Return the (X, Y) coordinate for the center point of the cell that contains the specified text.  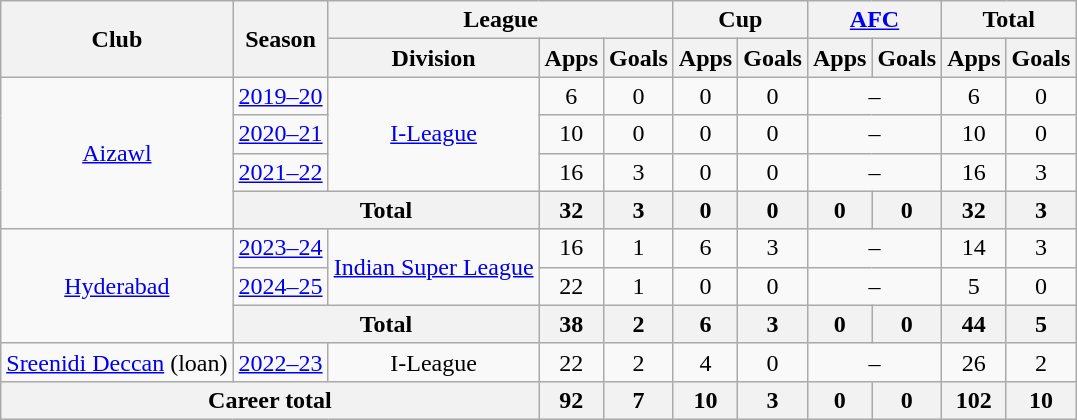
14 (974, 248)
Career total (270, 400)
7 (639, 400)
Cup (740, 20)
2023–24 (280, 248)
AFC (874, 20)
44 (974, 324)
Sreenidi Deccan (loan) (117, 362)
4 (705, 362)
26 (974, 362)
League (500, 20)
Division (434, 58)
2021–22 (280, 172)
92 (571, 400)
Season (280, 39)
Hyderabad (117, 286)
2024–25 (280, 286)
2022–23 (280, 362)
Indian Super League (434, 267)
2020–21 (280, 134)
102 (974, 400)
2019–20 (280, 96)
Club (117, 39)
Aizawl (117, 153)
38 (571, 324)
